Locate the cell with the specified text and output its [x, y] center coordinate. 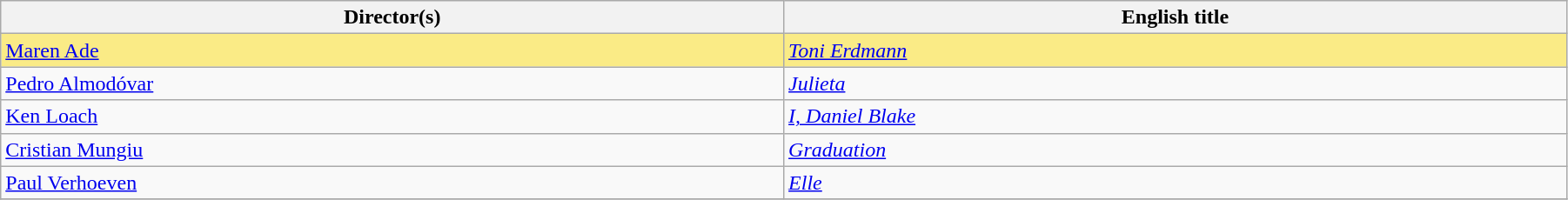
Cristian Mungiu [392, 150]
Toni Erdmann [1176, 50]
Director(s) [392, 17]
Elle [1176, 183]
Julieta [1176, 83]
I, Daniel Blake [1176, 117]
Maren Ade [392, 50]
Pedro Almodóvar [392, 83]
Graduation [1176, 150]
Ken Loach [392, 117]
English title [1176, 17]
Paul Verhoeven [392, 183]
